Pinpoint the cell where the given text exists, returning its [x, y] midpoint coordinate. 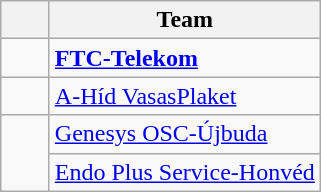
Endo Plus Service-Honvéd [184, 172]
FTC-Telekom [184, 58]
Team [184, 20]
A-Híd VasasPlaket [184, 96]
Genesys OSC-Újbuda [184, 134]
